Return the [x, y] coordinate for the center point of the cell that contains the specified text.  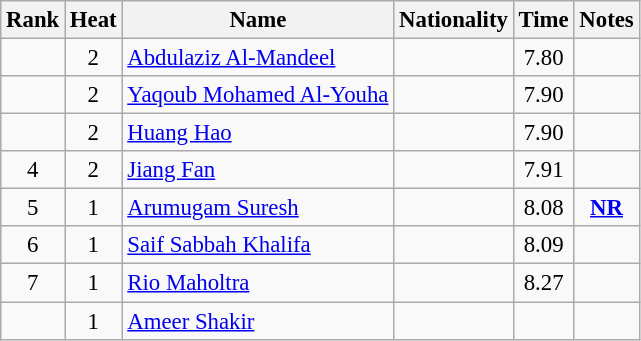
5 [33, 208]
Jiang Fan [258, 170]
Huang Hao [258, 133]
Yaqoub Mohamed Al-Youha [258, 95]
Saif Sabbah Khalifa [258, 245]
Ameer Shakir [258, 321]
Abdulaziz Al-Mandeel [258, 58]
Notes [606, 20]
NR [606, 208]
Name [258, 20]
7 [33, 283]
8.09 [544, 245]
7.91 [544, 170]
Heat [94, 20]
Time [544, 20]
8.27 [544, 283]
Arumugam Suresh [258, 208]
Rank [33, 20]
Nationality [454, 20]
6 [33, 245]
8.08 [544, 208]
7.80 [544, 58]
4 [33, 170]
Rio Maholtra [258, 283]
